Locate the cell with the specified text and output its [X, Y] center coordinate. 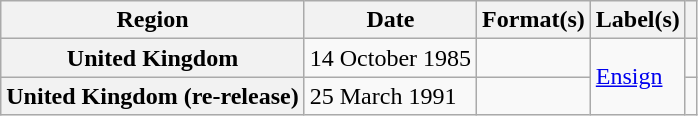
Label(s) [638, 20]
25 March 1991 [390, 96]
14 October 1985 [390, 58]
Format(s) [534, 20]
Ensign [638, 77]
Region [152, 20]
Date [390, 20]
United Kingdom (re-release) [152, 96]
United Kingdom [152, 58]
